Find where the given text appears and provide that cell's center as [x, y] coordinate. 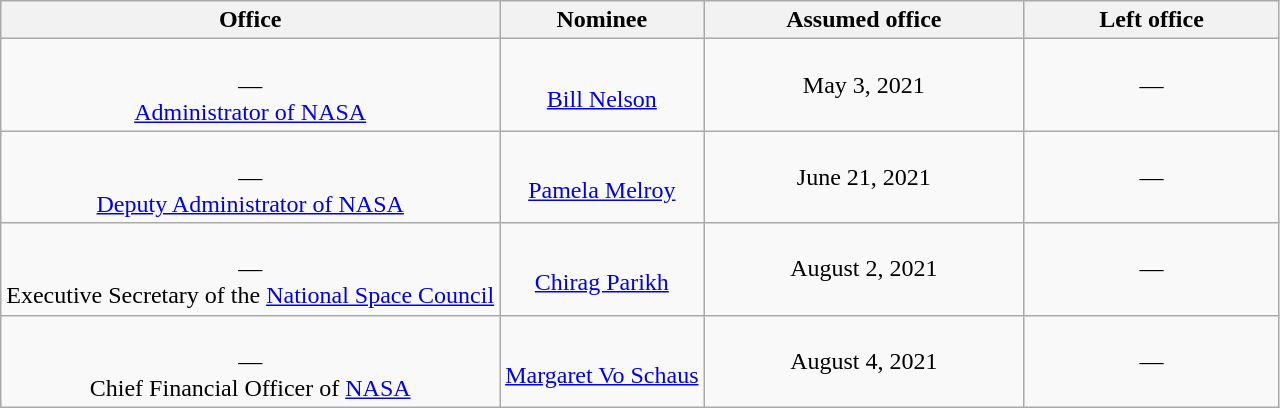
Margaret Vo Schaus [602, 361]
—Executive Secretary of the National Space Council [250, 269]
Assumed office [864, 20]
June 21, 2021 [864, 177]
August 4, 2021 [864, 361]
May 3, 2021 [864, 85]
—Administrator of NASA [250, 85]
Bill Nelson [602, 85]
Chirag Parikh [602, 269]
Left office [1152, 20]
Nominee [602, 20]
—Deputy Administrator of NASA [250, 177]
Pamela Melroy [602, 177]
—Chief Financial Officer of NASA [250, 361]
August 2, 2021 [864, 269]
Office [250, 20]
